Extract the [x, y] coordinate from the center of the cell holding the provided text.  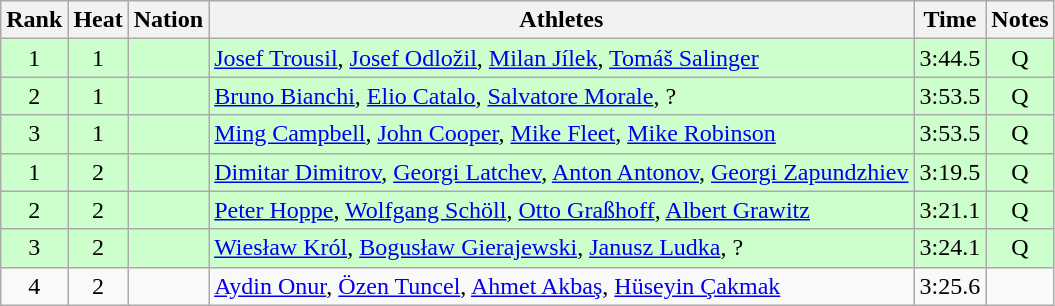
3:44.5 [950, 58]
3:19.5 [950, 172]
3:25.6 [950, 286]
Peter Hoppe, Wolfgang Schöll, Otto Graßhoff, Albert Grawitz [562, 210]
Josef Trousil, Josef Odložil, Milan Jílek, Tomáš Salinger [562, 58]
Bruno Bianchi, Elio Catalo, Salvatore Morale, ? [562, 96]
Wiesław Król, Bogusław Gierajewski, Janusz Ludka, ? [562, 248]
Nation [168, 20]
Rank [34, 20]
3:21.1 [950, 210]
3:24.1 [950, 248]
4 [34, 286]
Heat [98, 20]
Time [950, 20]
Notes [1020, 20]
Aydin Onur, Özen Tuncel, Ahmet Akbaş, Hüseyin Çakmak [562, 286]
Ming Campbell, John Cooper, Mike Fleet, Mike Robinson [562, 134]
Dimitar Dimitrov, Georgi Latchev, Anton Antonov, Georgi Zapundzhiev [562, 172]
Athletes [562, 20]
